Return the (x, y) coordinate for the center point of the cell that contains the specified text.  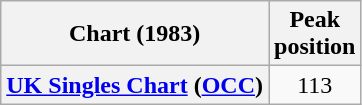
Peakposition (314, 34)
113 (314, 85)
UK Singles Chart (OCC) (135, 85)
Chart (1983) (135, 34)
